Return the (X, Y) coordinate for the center point of the cell that contains the specified text.  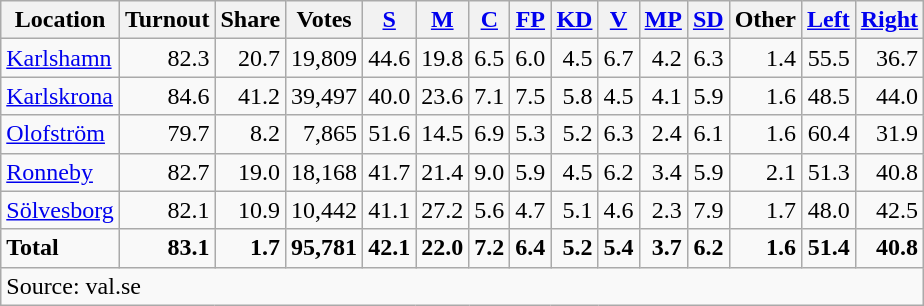
Votes (324, 20)
Other (765, 20)
6.5 (490, 58)
7.2 (490, 248)
SD (708, 20)
14.5 (442, 134)
Karlshamn (60, 58)
44.6 (390, 58)
C (490, 20)
6.0 (530, 58)
60.4 (829, 134)
9.0 (490, 172)
51.6 (390, 134)
83.1 (167, 248)
Location (60, 20)
1.4 (765, 58)
36.7 (889, 58)
55.5 (829, 58)
Source: val.se (462, 286)
Left (829, 20)
Olofström (60, 134)
41.1 (390, 210)
Karlskrona (60, 96)
6.9 (490, 134)
6.7 (618, 58)
3.4 (663, 172)
31.9 (889, 134)
7.5 (530, 96)
10.9 (250, 210)
84.6 (167, 96)
2.3 (663, 210)
7.9 (708, 210)
4.6 (618, 210)
41.2 (250, 96)
42.1 (390, 248)
23.6 (442, 96)
42.5 (889, 210)
82.3 (167, 58)
4.7 (530, 210)
2.1 (765, 172)
40.0 (390, 96)
MP (663, 20)
2.4 (663, 134)
22.0 (442, 248)
7.1 (490, 96)
5.8 (574, 96)
Turnout (167, 20)
5.3 (530, 134)
6.1 (708, 134)
8.2 (250, 134)
51.3 (829, 172)
7,865 (324, 134)
44.0 (889, 96)
39,497 (324, 96)
M (442, 20)
Right (889, 20)
82.7 (167, 172)
48.5 (829, 96)
4.2 (663, 58)
27.2 (442, 210)
51.4 (829, 248)
Total (60, 248)
10,442 (324, 210)
Ronneby (60, 172)
Sölvesborg (60, 210)
79.7 (167, 134)
FP (530, 20)
4.1 (663, 96)
S (390, 20)
5.4 (618, 248)
41.7 (390, 172)
6.4 (530, 248)
18,168 (324, 172)
19.8 (442, 58)
5.6 (490, 210)
95,781 (324, 248)
KD (574, 20)
82.1 (167, 210)
19.0 (250, 172)
21.4 (442, 172)
48.0 (829, 210)
20.7 (250, 58)
5.1 (574, 210)
3.7 (663, 248)
Share (250, 20)
V (618, 20)
19,809 (324, 58)
